Search for the cell housing the specified text and yield its [X, Y] center coordinate. 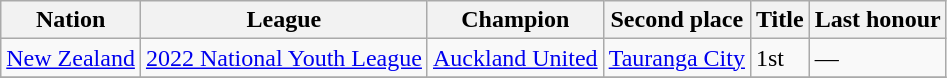
Nation [71, 20]
Tauranga City [676, 58]
Title [780, 20]
Last honour [878, 20]
2022 National Youth League [284, 58]
Auckland United [515, 58]
Champion [515, 20]
League [284, 20]
— [878, 58]
1st [780, 58]
Second place [676, 20]
New Zealand [71, 58]
